Return the (x, y) coordinate for the center point of the cell that contains the specified text.  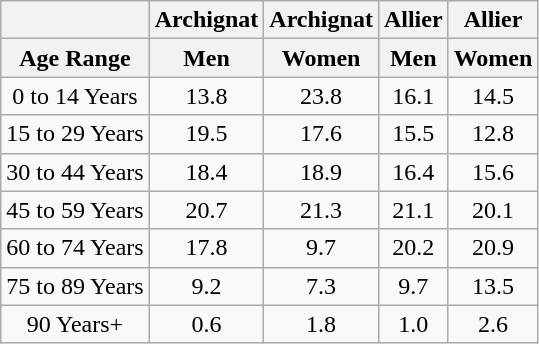
75 to 89 Years (75, 286)
7.3 (322, 286)
0 to 14 Years (75, 96)
16.4 (413, 172)
21.1 (413, 210)
18.4 (206, 172)
30 to 44 Years (75, 172)
1.0 (413, 324)
90 Years+ (75, 324)
19.5 (206, 134)
12.8 (493, 134)
17.8 (206, 248)
20.7 (206, 210)
21.3 (322, 210)
13.5 (493, 286)
20.2 (413, 248)
17.6 (322, 134)
23.8 (322, 96)
15.5 (413, 134)
45 to 59 Years (75, 210)
2.6 (493, 324)
20.1 (493, 210)
0.6 (206, 324)
18.9 (322, 172)
14.5 (493, 96)
1.8 (322, 324)
15 to 29 Years (75, 134)
16.1 (413, 96)
9.2 (206, 286)
13.8 (206, 96)
20.9 (493, 248)
15.6 (493, 172)
60 to 74 Years (75, 248)
Age Range (75, 58)
